Detect which cell encompasses the target text, then output its [X, Y] center coordinate. 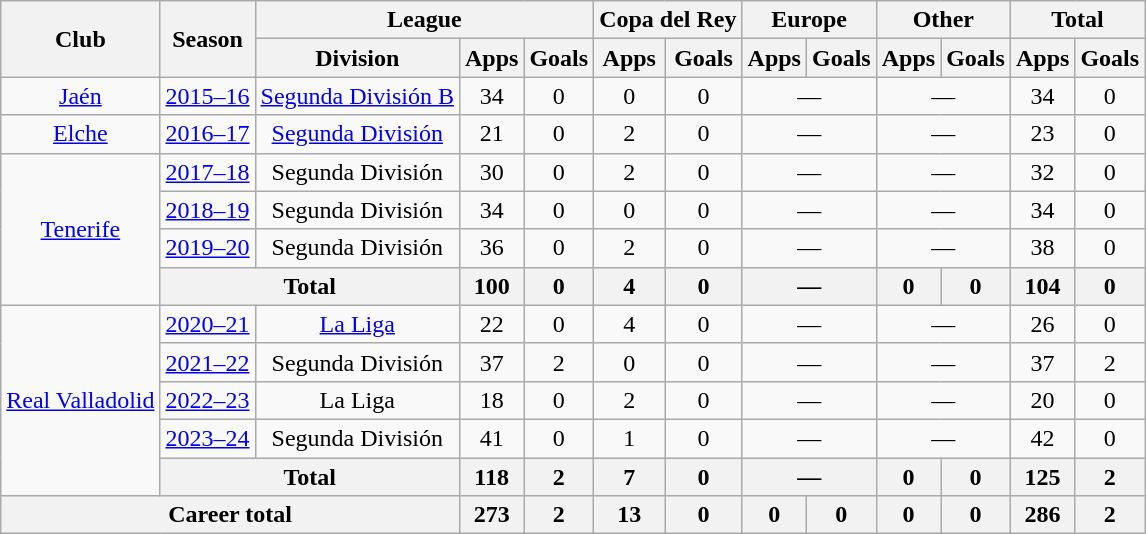
26 [1042, 324]
38 [1042, 248]
42 [1042, 438]
125 [1042, 477]
273 [491, 515]
Copa del Rey [668, 20]
30 [491, 172]
Jaén [80, 96]
League [424, 20]
21 [491, 134]
20 [1042, 400]
41 [491, 438]
118 [491, 477]
1 [630, 438]
286 [1042, 515]
2016–17 [208, 134]
Elche [80, 134]
2019–20 [208, 248]
23 [1042, 134]
7 [630, 477]
Tenerife [80, 229]
2017–18 [208, 172]
Real Valladolid [80, 400]
2022–23 [208, 400]
Club [80, 39]
2021–22 [208, 362]
Europe [809, 20]
2015–16 [208, 96]
2023–24 [208, 438]
Segunda División B [357, 96]
32 [1042, 172]
Season [208, 39]
2018–19 [208, 210]
36 [491, 248]
100 [491, 286]
22 [491, 324]
104 [1042, 286]
Division [357, 58]
2020–21 [208, 324]
18 [491, 400]
Career total [230, 515]
Other [943, 20]
13 [630, 515]
